Output the (x, y) coordinate of the center of the cell containing the given text.  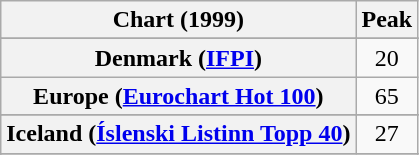
27 (387, 134)
Chart (1999) (178, 20)
Peak (387, 20)
Denmark (IFPI) (178, 58)
Iceland (Íslenski Listinn Topp 40) (178, 134)
Europe (Eurochart Hot 100) (178, 96)
65 (387, 96)
20 (387, 58)
